For the text-containing cell, return its midpoint in [X, Y] coordinate format. 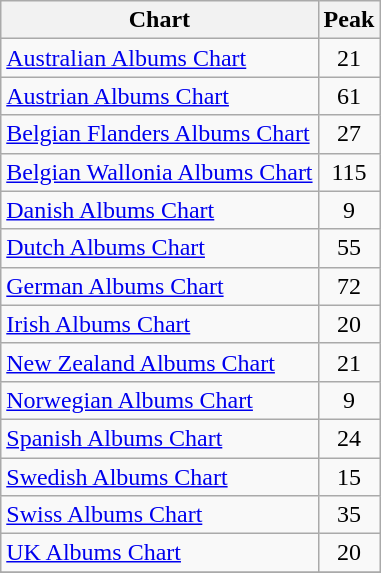
35 [349, 515]
Dutch Albums Chart [160, 248]
Irish Albums Chart [160, 324]
61 [349, 96]
Swiss Albums Chart [160, 515]
Danish Albums Chart [160, 210]
New Zealand Albums Chart [160, 362]
German Albums Chart [160, 286]
Spanish Albums Chart [160, 438]
15 [349, 477]
Belgian Flanders Albums Chart [160, 134]
Australian Albums Chart [160, 58]
Belgian Wallonia Albums Chart [160, 172]
Chart [160, 20]
27 [349, 134]
72 [349, 286]
Austrian Albums Chart [160, 96]
UK Albums Chart [160, 553]
Peak [349, 20]
115 [349, 172]
24 [349, 438]
55 [349, 248]
Norwegian Albums Chart [160, 400]
Swedish Albums Chart [160, 477]
